Identify which cell holds the provided text, then report its (x, y) central coordinate. 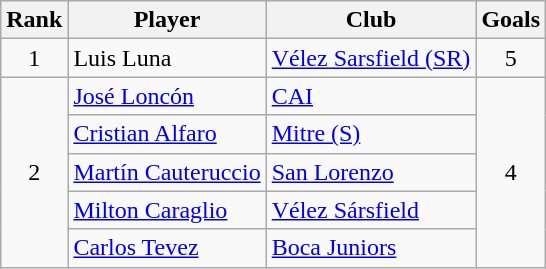
Goals (511, 20)
San Lorenzo (371, 172)
Player (167, 20)
5 (511, 58)
4 (511, 172)
Vélez Sarsfield (SR) (371, 58)
Luis Luna (167, 58)
Rank (34, 20)
Mitre (S) (371, 134)
Boca Juniors (371, 248)
Vélez Sársfield (371, 210)
Club (371, 20)
José Loncón (167, 96)
1 (34, 58)
Martín Cauteruccio (167, 172)
Milton Caraglio (167, 210)
Carlos Tevez (167, 248)
CAI (371, 96)
Cristian Alfaro (167, 134)
2 (34, 172)
